Pinpoint the cell where the given text exists, returning its [X, Y] midpoint coordinate. 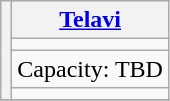
Capacity: TBD [90, 69]
Telavi [90, 20]
